For the text-containing cell, return its midpoint in [x, y] coordinate format. 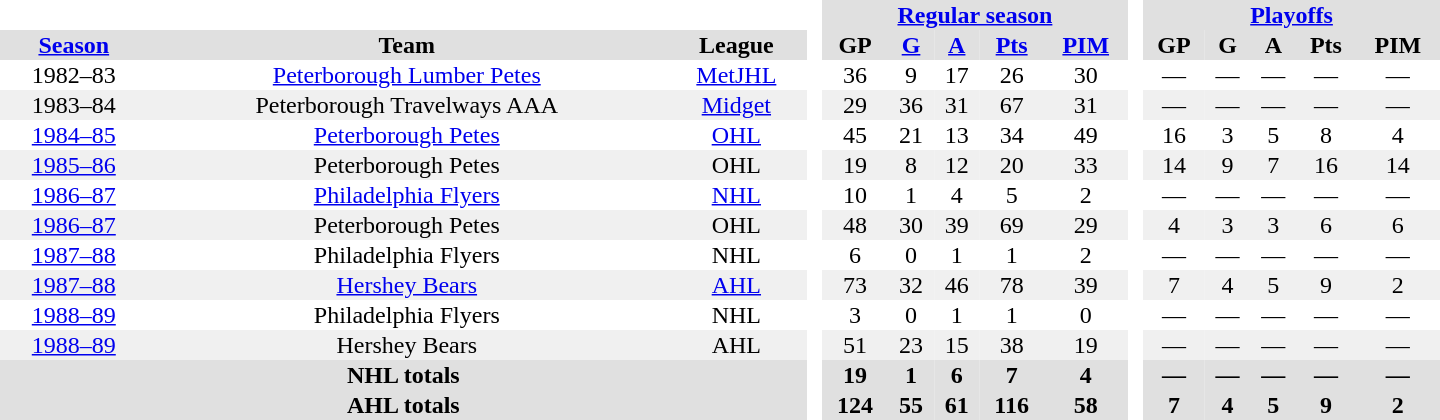
1984–85 [74, 135]
48 [855, 225]
33 [1086, 165]
10 [855, 195]
Playoffs [1292, 15]
124 [855, 405]
Season [74, 45]
67 [1012, 105]
45 [855, 135]
20 [1012, 165]
15 [957, 345]
1985–86 [74, 165]
46 [957, 285]
MetJHL [736, 75]
34 [1012, 135]
21 [911, 135]
Peterborough Lumber Petes [407, 75]
69 [1012, 225]
78 [1012, 285]
Team [407, 45]
1982–83 [74, 75]
51 [855, 345]
12 [957, 165]
Midget [736, 105]
49 [1086, 135]
32 [911, 285]
Peterborough Travelways AAA [407, 105]
NHL totals [404, 375]
58 [1086, 405]
1983–84 [74, 105]
61 [957, 405]
League [736, 45]
AHL totals [404, 405]
26 [1012, 75]
Regular season [975, 15]
23 [911, 345]
73 [855, 285]
13 [957, 135]
17 [957, 75]
55 [911, 405]
38 [1012, 345]
116 [1012, 405]
